Return the [X, Y] coordinate for the center point of the cell that contains the specified text.  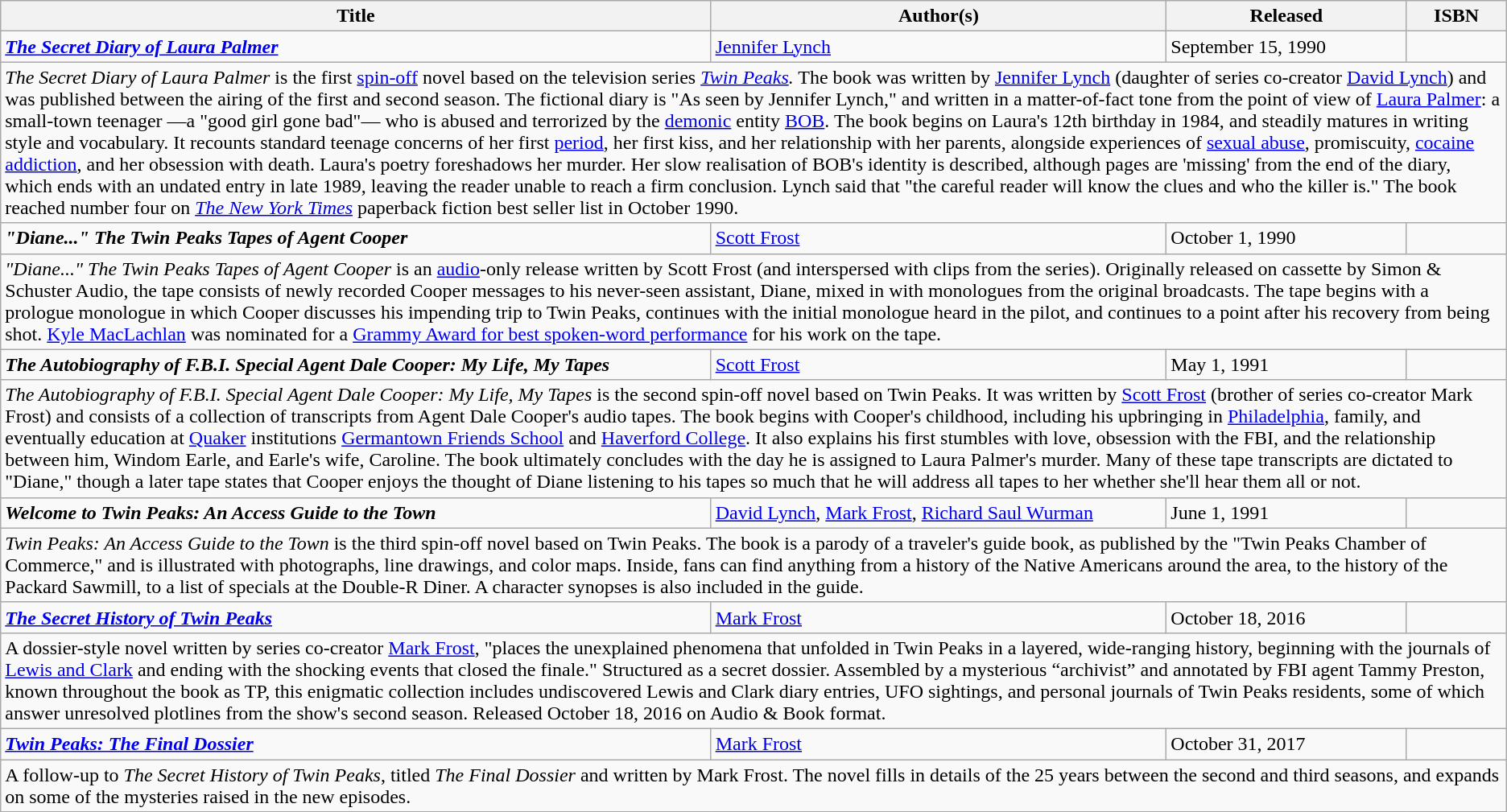
David Lynch, Mark Frost, Richard Saul Wurman [939, 513]
Title [356, 16]
ISBN [1456, 16]
May 1, 1991 [1286, 365]
September 15, 1990 [1286, 47]
Twin Peaks: The Final Dossier [356, 744]
The Secret History of Twin Peaks [356, 617]
October 1, 1990 [1286, 238]
October 31, 2017 [1286, 744]
Welcome to Twin Peaks: An Access Guide to the Town [356, 513]
"Diane..." The Twin Peaks Tapes of Agent Cooper [356, 238]
Jennifer Lynch [939, 47]
The Secret Diary of Laura Palmer [356, 47]
Released [1286, 16]
The Autobiography of F.B.I. Special Agent Dale Cooper: My Life, My Tapes [356, 365]
June 1, 1991 [1286, 513]
October 18, 2016 [1286, 617]
Author(s) [939, 16]
